Capture the cell that displays the provided text and extract its [x, y] central coordinate. 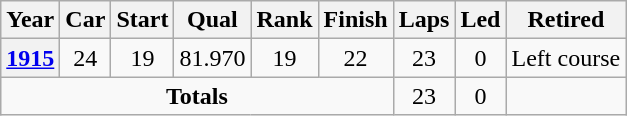
Totals [197, 96]
24 [86, 58]
22 [356, 58]
1915 [30, 58]
Led [480, 20]
Year [30, 20]
Retired [566, 20]
Left course [566, 58]
Rank [284, 20]
Qual [212, 20]
Start [142, 20]
81.970 [212, 58]
Laps [424, 20]
Car [86, 20]
Finish [356, 20]
